Pinpoint the cell where the given text exists, returning its (X, Y) midpoint coordinate. 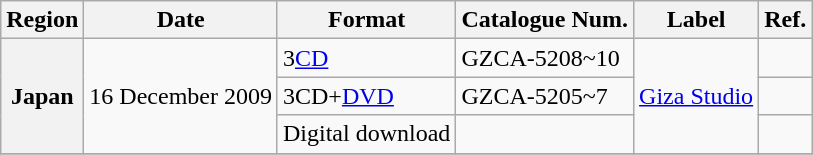
Ref. (786, 20)
Label (696, 20)
3CD (366, 58)
Giza Studio (696, 96)
Catalogue Num. (545, 20)
3CD+DVD (366, 96)
GZCA-5208~10 (545, 58)
Format (366, 20)
16 December 2009 (181, 96)
GZCA-5205~7 (545, 96)
Japan (42, 96)
Region (42, 20)
Date (181, 20)
Digital download (366, 134)
